Capture the cell that displays the provided text and extract its (x, y) central coordinate. 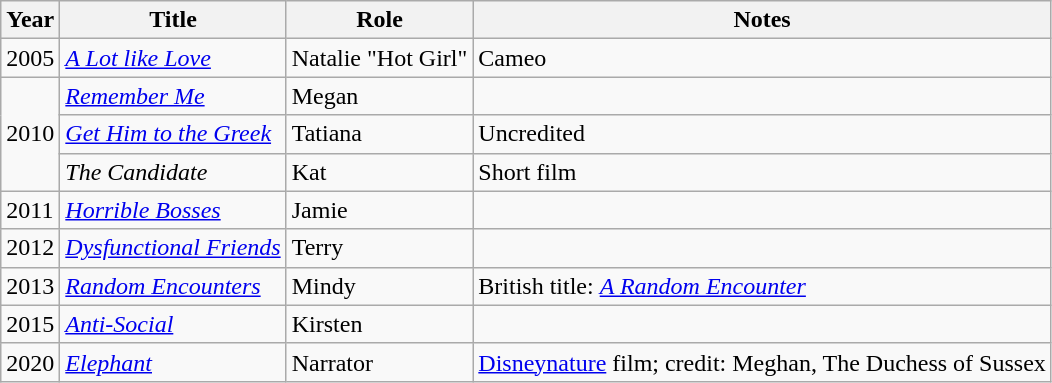
Narrator (380, 362)
2015 (30, 324)
The Candidate (173, 172)
Kirsten (380, 324)
2011 (30, 210)
Year (30, 20)
Short film (762, 172)
Kat (380, 172)
Random Encounters (173, 286)
Role (380, 20)
Cameo (762, 58)
Jamie (380, 210)
Notes (762, 20)
A Lot like Love (173, 58)
Tatiana (380, 134)
Disneynature film; credit: Meghan, The Duchess of Sussex (762, 362)
Title (173, 20)
Terry (380, 248)
Dysfunctional Friends (173, 248)
Remember Me (173, 96)
Horrible Bosses (173, 210)
2012 (30, 248)
Uncredited (762, 134)
Get Him to the Greek (173, 134)
Mindy (380, 286)
Elephant (173, 362)
British title: A Random Encounter (762, 286)
Anti-Social (173, 324)
2010 (30, 134)
2013 (30, 286)
Natalie "Hot Girl" (380, 58)
2020 (30, 362)
Megan (380, 96)
2005 (30, 58)
